Return the [X, Y] coordinate for the center point of the cell that contains the specified text.  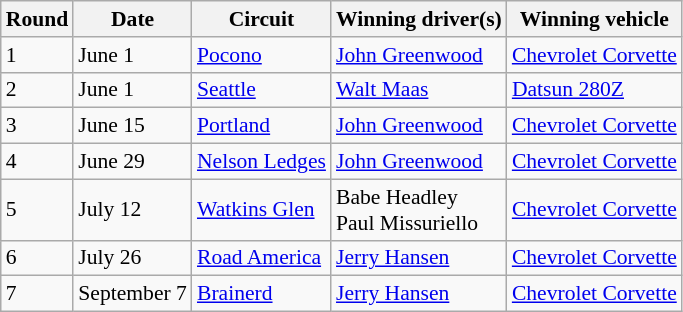
7 [38, 294]
July 12 [132, 210]
Winning driver(s) [419, 19]
Brainerd [262, 294]
4 [38, 162]
Circuit [262, 19]
Portland [262, 126]
Road America [262, 258]
Winning vehicle [594, 19]
Watkins Glen [262, 210]
June 29 [132, 162]
6 [38, 258]
3 [38, 126]
September 7 [132, 294]
July 26 [132, 258]
Nelson Ledges [262, 162]
Datsun 280Z [594, 90]
Walt Maas [419, 90]
1 [38, 55]
Pocono [262, 55]
5 [38, 210]
Date [132, 19]
2 [38, 90]
Babe Headley Paul Missuriello [419, 210]
Seattle [262, 90]
June 15 [132, 126]
Round [38, 19]
